Extract the (X, Y) coordinate from the center of the cell holding the provided text.  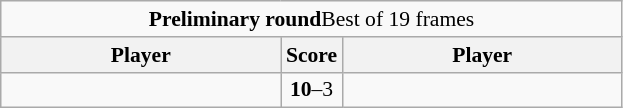
Preliminary roundBest of 19 frames (312, 19)
10–3 (312, 90)
Score (312, 55)
